Return (x, y) of the center of cell containing provided text 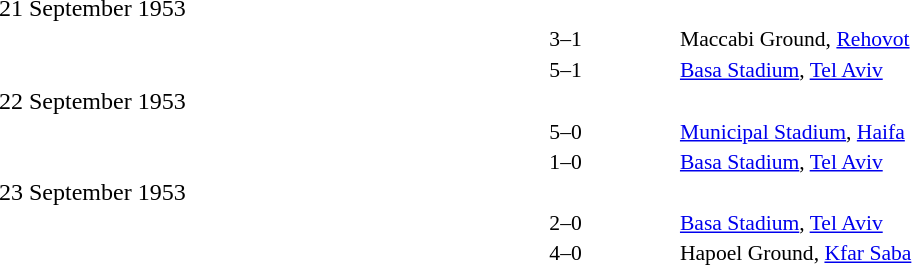
5–0 (566, 132)
1–0 (566, 162)
2–0 (566, 223)
3–1 (566, 38)
5–1 (566, 70)
